Capture the cell that displays the provided text and extract its [X, Y] central coordinate. 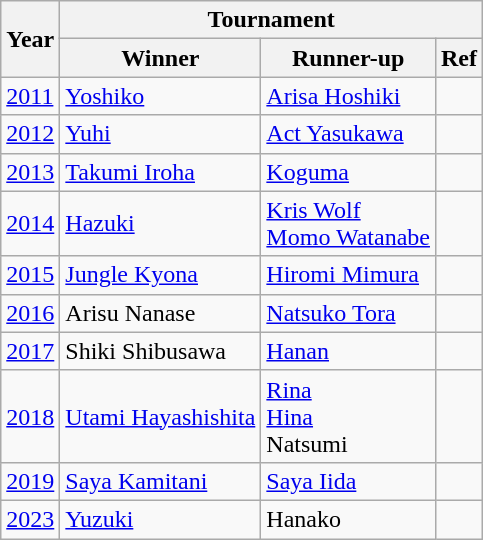
Koguma [348, 172]
Runner-up [348, 58]
Hazuki [160, 224]
Jungle Kyona [160, 275]
Act Yasukawa [348, 134]
Yoshiko [160, 96]
Year [30, 39]
2013 [30, 172]
2011 [30, 96]
Ref [458, 58]
Utami Hayashishita [160, 416]
2016 [30, 313]
Hiromi Mimura [348, 275]
2023 [30, 519]
2015 [30, 275]
2018 [30, 416]
Yuzuki [160, 519]
Arisa Hoshiki [348, 96]
Hanako [348, 519]
Yuhi [160, 134]
2014 [30, 224]
Tournament [272, 20]
Arisu Nanase [160, 313]
2012 [30, 134]
Takumi Iroha [160, 172]
Hanan [348, 351]
Shiki Shibusawa [160, 351]
Natsuko Tora [348, 313]
2017 [30, 351]
Saya Iida [348, 481]
RinaHinaNatsumi [348, 416]
Saya Kamitani [160, 481]
Kris WolfMomo Watanabe [348, 224]
2019 [30, 481]
Winner [160, 58]
